Identify which cell holds the provided text, then report its [x, y] central coordinate. 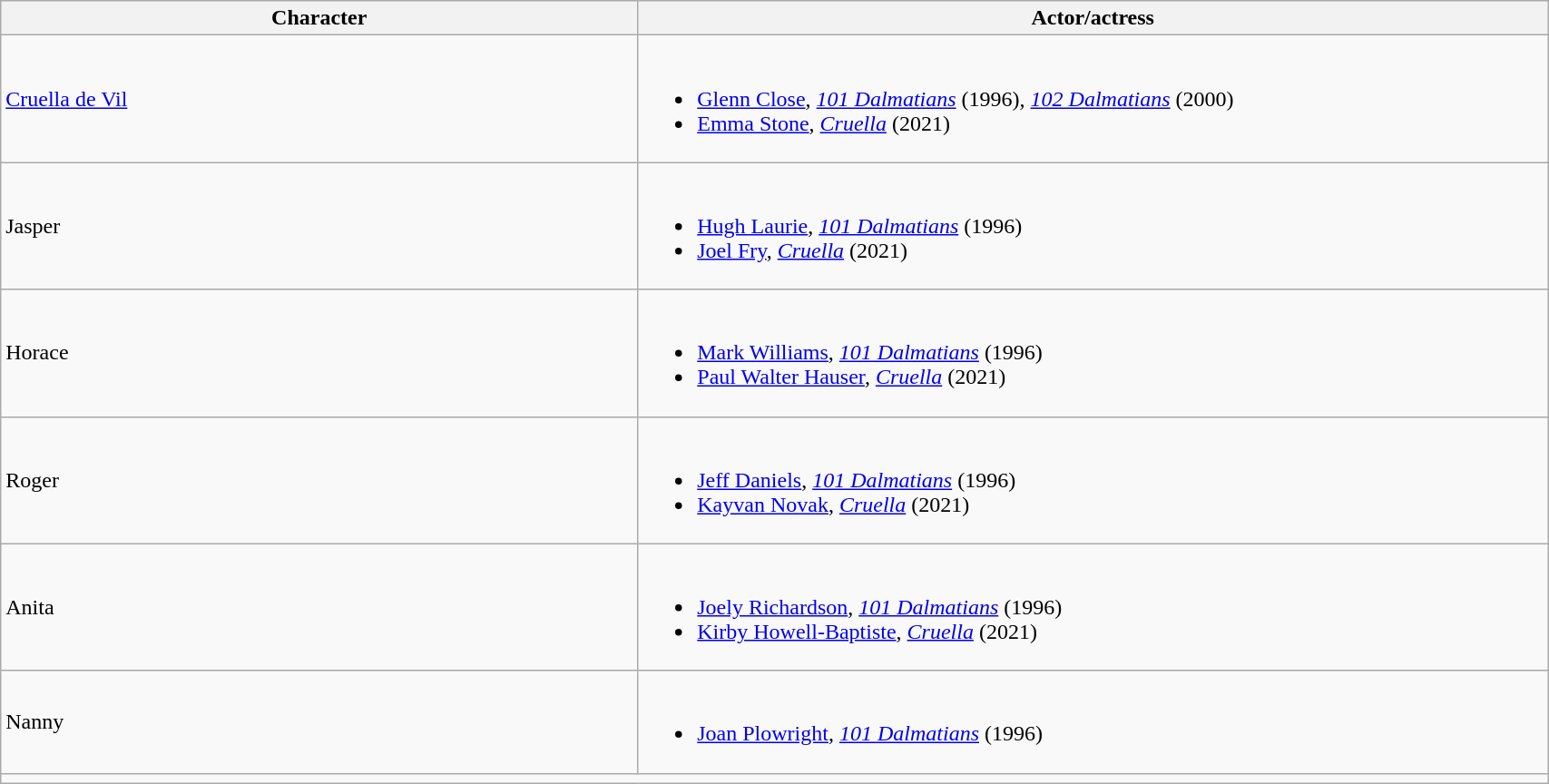
Mark Williams, 101 Dalmatians (1996)Paul Walter Hauser, Cruella (2021) [1093, 353]
Nanny [319, 722]
Roger [319, 480]
Character [319, 18]
Jeff Daniels, 101 Dalmatians (1996)Kayvan Novak, Cruella (2021) [1093, 480]
Cruella de Vil [319, 99]
Joely Richardson, 101 Dalmatians (1996)Kirby Howell-Baptiste, Cruella (2021) [1093, 607]
Hugh Laurie, 101 Dalmatians (1996)Joel Fry, Cruella (2021) [1093, 226]
Joan Plowright, 101 Dalmatians (1996) [1093, 722]
Anita [319, 607]
Actor/actress [1093, 18]
Jasper [319, 226]
Horace [319, 353]
Glenn Close, 101 Dalmatians (1996), 102 Dalmatians (2000)Emma Stone, Cruella (2021) [1093, 99]
